Return the [X, Y] coordinate for the center point of the cell that contains the specified text.  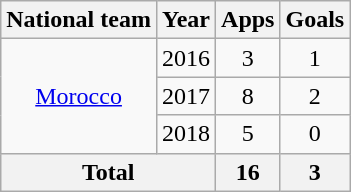
Apps [248, 20]
2017 [186, 96]
Total [108, 172]
16 [248, 172]
0 [315, 134]
National team [79, 20]
Goals [315, 20]
Morocco [79, 96]
Year [186, 20]
2 [315, 96]
2018 [186, 134]
2016 [186, 58]
5 [248, 134]
8 [248, 96]
1 [315, 58]
